Locate the cell with the specified text and output its (X, Y) center coordinate. 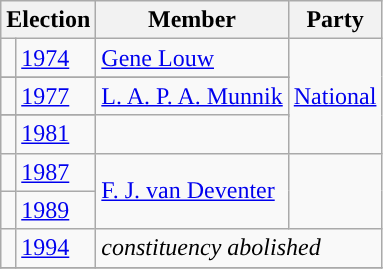
Election (48, 20)
1977 (56, 96)
Gene Louw (192, 58)
1987 (56, 172)
1981 (56, 134)
1974 (56, 58)
1994 (56, 248)
1989 (56, 210)
National (335, 96)
F. J. van Deventer (192, 191)
Party (335, 20)
L. A. P. A. Munnik (192, 96)
constituency abolished (239, 248)
Member (192, 20)
